Determine the (x, y) coordinate at the center of the cell enclosing the given text.  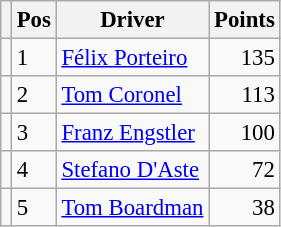
113 (244, 95)
2 (34, 95)
Points (244, 20)
1 (34, 58)
Driver (132, 20)
72 (244, 170)
Félix Porteiro (132, 58)
Franz Engstler (132, 133)
3 (34, 133)
4 (34, 170)
Tom Coronel (132, 95)
100 (244, 133)
5 (34, 208)
Stefano D'Aste (132, 170)
38 (244, 208)
Pos (34, 20)
135 (244, 58)
Tom Boardman (132, 208)
